Identify which cell holds the provided text, then report its (X, Y) central coordinate. 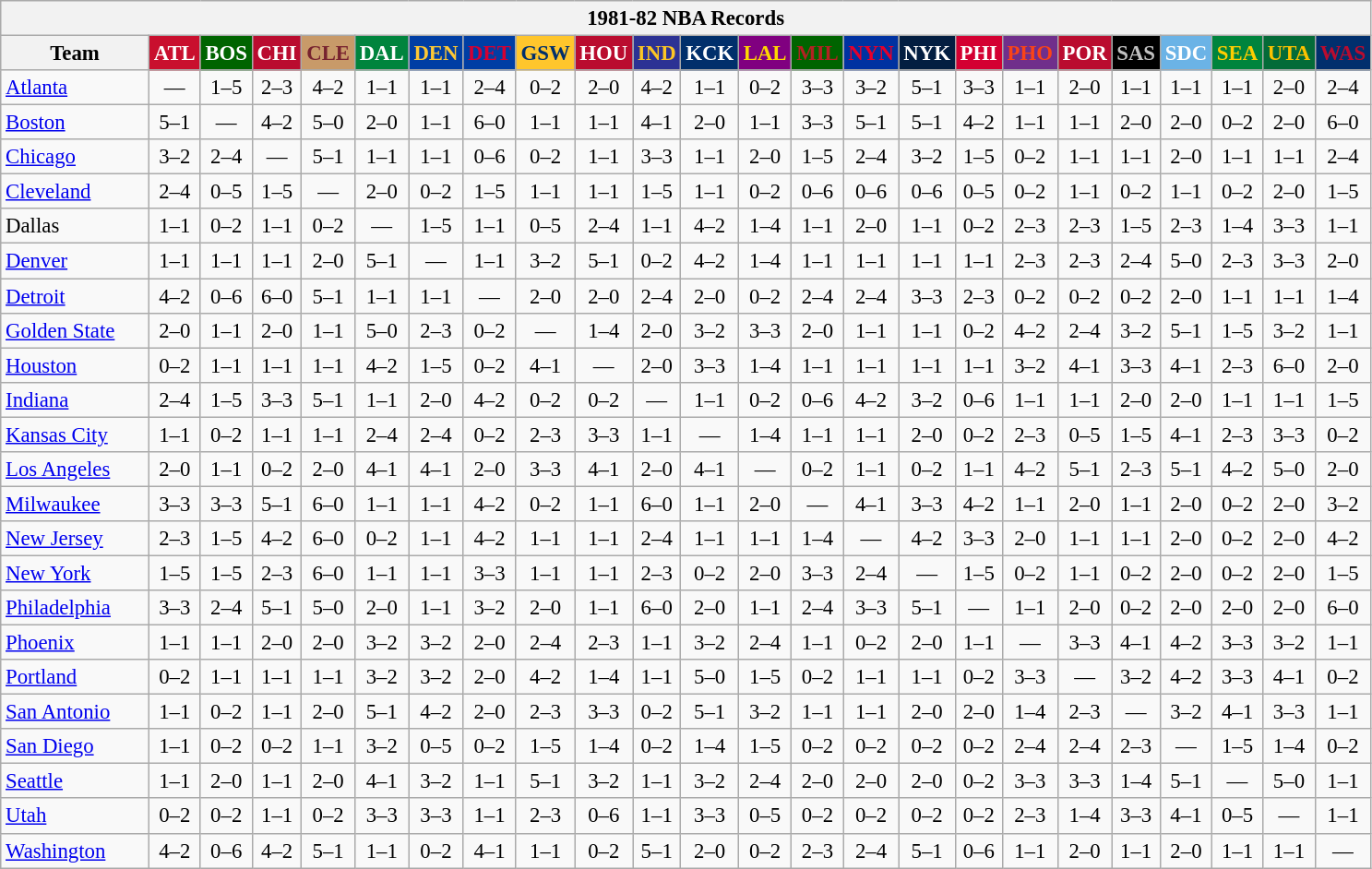
New Jersey (76, 539)
1981-82 NBA Records (686, 18)
Utah (76, 816)
Atlanta (76, 88)
Team (76, 54)
Portland (76, 677)
CHI (277, 54)
Milwaukee (76, 504)
PHO (1030, 54)
San Diego (76, 746)
Denver (76, 261)
KCK (710, 54)
Los Angeles (76, 470)
DAL (382, 54)
Chicago (76, 157)
WAS (1342, 54)
NYK (926, 54)
ATL (174, 54)
CLE (328, 54)
Houston (76, 365)
New York (76, 573)
Golden State (76, 330)
Indiana (76, 399)
Detroit (76, 296)
POR (1085, 54)
San Antonio (76, 712)
UTA (1288, 54)
HOU (603, 54)
Washington (76, 851)
DET (489, 54)
Phoenix (76, 643)
SDC (1186, 54)
BOS (226, 54)
LAL (764, 54)
NYN (871, 54)
Kansas City (76, 434)
MIL (817, 54)
SAS (1136, 54)
Boston (76, 123)
SEA (1238, 54)
Dallas (76, 226)
IND (657, 54)
Philadelphia (76, 608)
Cleveland (76, 192)
GSW (545, 54)
PHI (978, 54)
DEN (435, 54)
Seattle (76, 781)
